Return the (x, y) coordinate for the center point of the cell that contains the specified text.  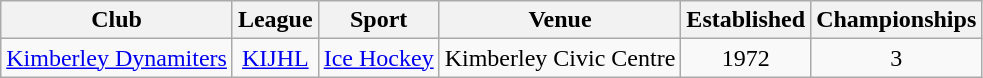
Kimberley Civic Centre (560, 58)
Venue (560, 20)
Established (746, 20)
1972 (746, 58)
Club (117, 20)
League (275, 20)
Sport (378, 20)
KIJHL (275, 58)
3 (896, 58)
Championships (896, 20)
Ice Hockey (378, 58)
Kimberley Dynamiters (117, 58)
